Detect which cell encompasses the target text, then output its (x, y) center coordinate. 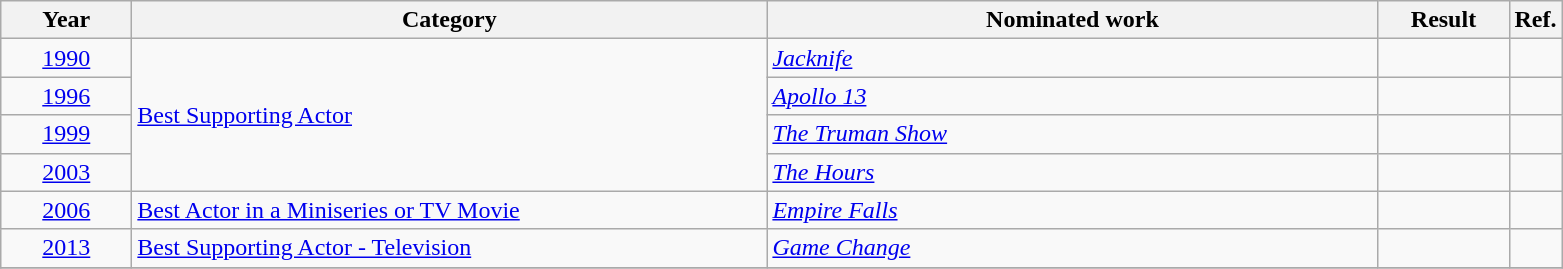
1999 (66, 134)
Category (450, 20)
Result (1444, 20)
Apollo 13 (1072, 96)
The Hours (1072, 172)
2013 (66, 248)
1990 (66, 58)
Game Change (1072, 248)
Best Actor in a Miniseries or TV Movie (450, 210)
1996 (66, 96)
2003 (66, 172)
Year (66, 20)
Best Supporting Actor (450, 115)
2006 (66, 210)
Ref. (1536, 20)
Nominated work (1072, 20)
Empire Falls (1072, 210)
Jacknife (1072, 58)
Best Supporting Actor - Television (450, 248)
The Truman Show (1072, 134)
